Find where the given text appears and provide that cell's center as [X, Y] coordinate. 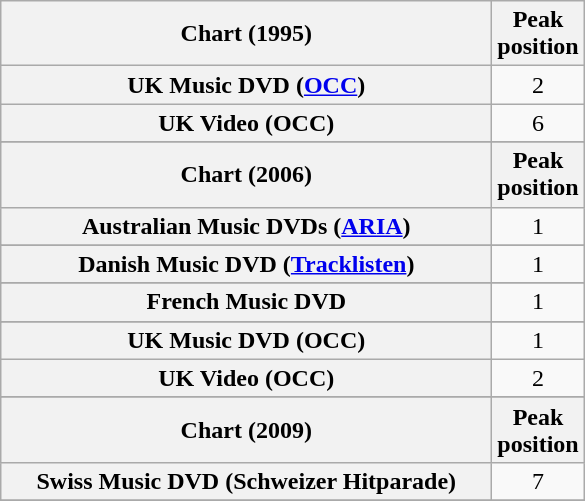
7 [538, 481]
Chart (2009) [246, 430]
French Music DVD [246, 302]
6 [538, 123]
Swiss Music DVD (Schweizer Hitparade) [246, 481]
Danish Music DVD (Tracklisten) [246, 264]
Chart (2006) [246, 174]
Australian Music DVDs (ARIA) [246, 226]
Chart (1995) [246, 34]
